Return the [x, y] coordinate for the center point of the cell that contains the specified text.  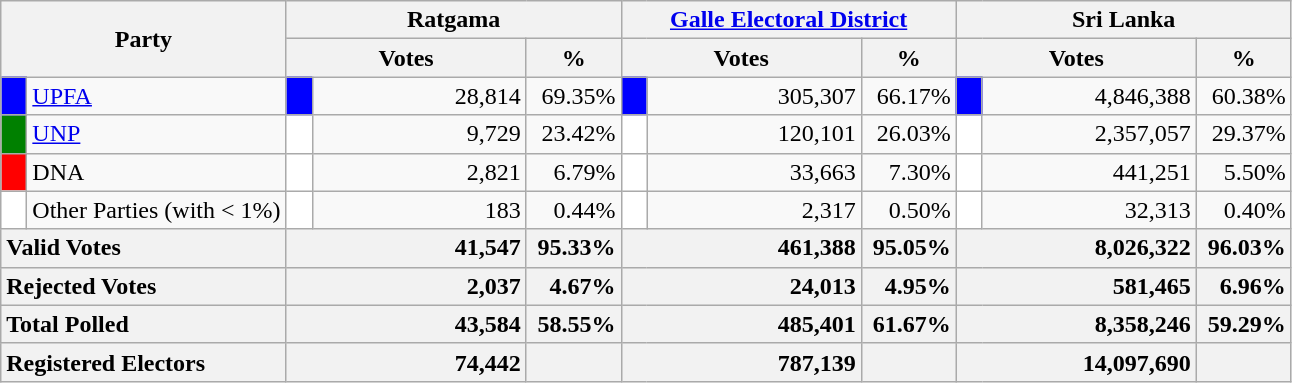
23.42% [574, 134]
14,097,690 [1076, 362]
6.96% [1244, 286]
UPFA [156, 96]
7.30% [908, 172]
DNA [156, 172]
8,026,322 [1076, 248]
60.38% [1244, 96]
485,401 [741, 324]
0.44% [574, 210]
69.35% [574, 96]
61.67% [908, 324]
29.37% [1244, 134]
305,307 [754, 96]
Galle Electoral District [788, 20]
581,465 [1076, 286]
2,037 [406, 286]
32,313 [1089, 210]
0.40% [1244, 210]
95.05% [908, 248]
9,729 [419, 134]
95.33% [574, 248]
24,013 [741, 286]
33,663 [754, 172]
Sri Lanka [1124, 20]
43,584 [406, 324]
59.29% [1244, 324]
2,821 [419, 172]
8,358,246 [1076, 324]
787,139 [741, 362]
Total Polled [144, 324]
66.17% [908, 96]
UNP [156, 134]
4,846,388 [1089, 96]
Other Parties (with < 1%) [156, 210]
Ratgama [454, 20]
461,388 [741, 248]
Registered Electors [144, 362]
6.79% [574, 172]
Rejected Votes [144, 286]
2,317 [754, 210]
28,814 [419, 96]
Valid Votes [144, 248]
74,442 [406, 362]
41,547 [406, 248]
2,357,057 [1089, 134]
120,101 [754, 134]
4.95% [908, 286]
183 [419, 210]
Party [144, 39]
5.50% [1244, 172]
0.50% [908, 210]
26.03% [908, 134]
441,251 [1089, 172]
96.03% [1244, 248]
4.67% [574, 286]
58.55% [574, 324]
